Determine the [X, Y] coordinate at the center of the cell enclosing the given text.  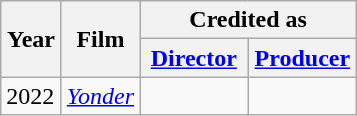
Yonder [100, 96]
Year [32, 39]
Credited as [248, 20]
Director [194, 58]
2022 [32, 96]
Film [100, 39]
Producer [302, 58]
